Provide the (X, Y) coordinate of the cell's center where the given text is located.  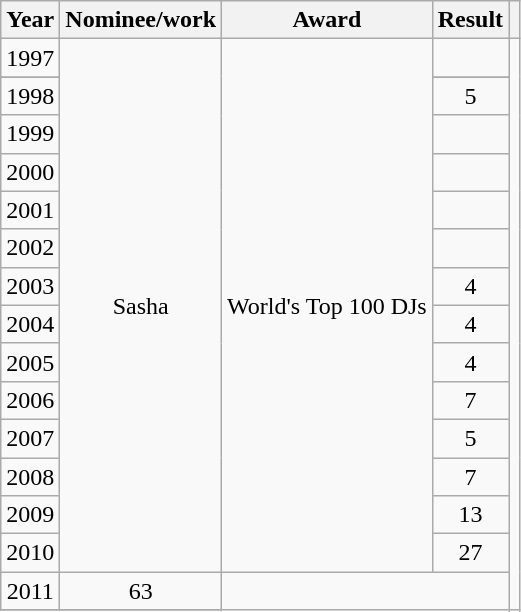
2007 (30, 438)
Sasha (141, 306)
1997 (30, 58)
2000 (30, 172)
Award (328, 20)
2008 (30, 477)
2011 (30, 591)
1999 (30, 134)
2003 (30, 286)
2005 (30, 362)
2009 (30, 515)
Year (30, 20)
Nominee/work (141, 20)
1998 (30, 96)
27 (470, 553)
2002 (30, 248)
2004 (30, 324)
13 (470, 515)
2001 (30, 210)
World's Top 100 DJs (328, 306)
2006 (30, 400)
63 (141, 591)
2010 (30, 553)
Result (470, 20)
